Determine the (X, Y) coordinate at the center of the cell enclosing the given text.  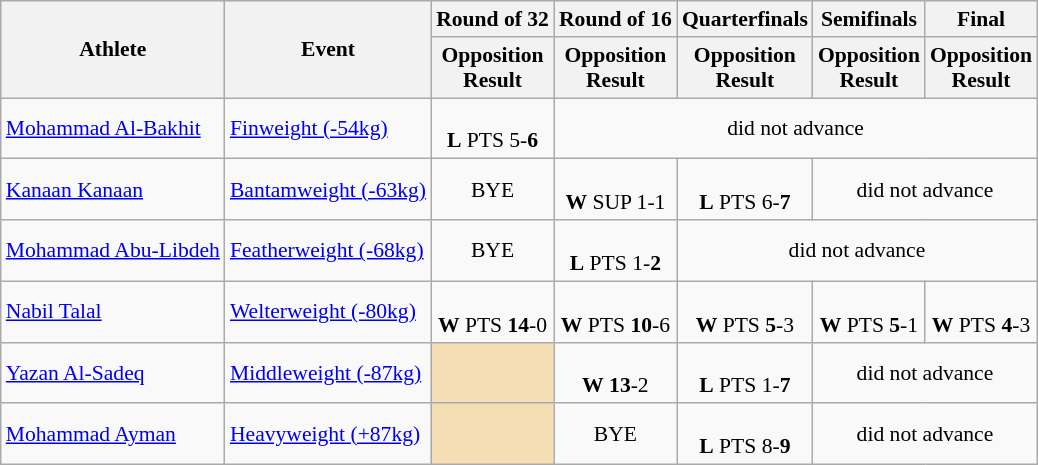
L PTS 1-2 (616, 250)
W 13-2 (616, 372)
Round of 32 (492, 19)
W PTS 14-0 (492, 312)
Round of 16 (616, 19)
W PTS 4-3 (981, 312)
Kanaan Kanaan (113, 190)
Finweight (-54kg) (328, 128)
L PTS 8-9 (745, 434)
Welterweight (-80kg) (328, 312)
Mohammad Abu-Libdeh (113, 250)
L PTS 1-7 (745, 372)
Event (328, 50)
Bantamweight (-63kg) (328, 190)
W PTS 10-6 (616, 312)
Nabil Talal (113, 312)
Final (981, 19)
Athlete (113, 50)
W PTS 5-1 (869, 312)
Featherweight (-68kg) (328, 250)
W SUP 1-1 (616, 190)
Semifinals (869, 19)
Middleweight (-87kg) (328, 372)
Quarterfinals (745, 19)
Mohammad Al-Bakhit (113, 128)
L PTS 6-7 (745, 190)
W PTS 5-3 (745, 312)
Heavyweight (+87kg) (328, 434)
Mohammad Ayman (113, 434)
Yazan Al-Sadeq (113, 372)
L PTS 5-6 (492, 128)
